For the text-containing cell, return its midpoint in [x, y] coordinate format. 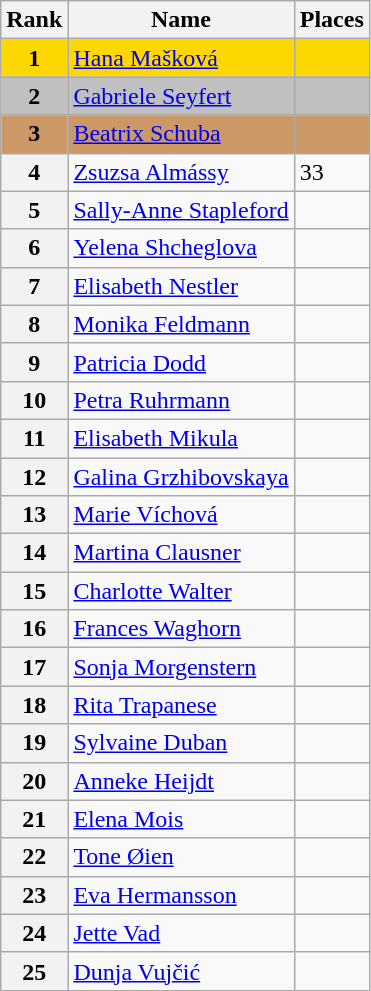
Beatrix Schuba [181, 134]
19 [34, 743]
1 [34, 58]
23 [34, 895]
Monika Feldmann [181, 324]
Rita Trapanese [181, 705]
Hana Mašková [181, 58]
Dunja Vujčić [181, 971]
5 [34, 210]
Martina Clausner [181, 553]
Rank [34, 20]
Elisabeth Mikula [181, 438]
24 [34, 933]
3 [34, 134]
Gabriele Seyfert [181, 96]
25 [34, 971]
Places [332, 20]
Zsuzsa Almássy [181, 172]
Sally-Anne Stapleford [181, 210]
Jette Vad [181, 933]
18 [34, 705]
Charlotte Walter [181, 591]
Sonja Morgenstern [181, 667]
Eva Hermansson [181, 895]
15 [34, 591]
8 [34, 324]
21 [34, 819]
11 [34, 438]
Galina Grzhibovskaya [181, 477]
Frances Waghorn [181, 629]
Yelena Shcheglova [181, 248]
22 [34, 857]
Marie Víchová [181, 515]
12 [34, 477]
Tone Øien [181, 857]
7 [34, 286]
Petra Ruhrmann [181, 400]
2 [34, 96]
16 [34, 629]
13 [34, 515]
Anneke Heijdt [181, 781]
Sylvaine Duban [181, 743]
9 [34, 362]
20 [34, 781]
Name [181, 20]
6 [34, 248]
Elisabeth Nestler [181, 286]
17 [34, 667]
4 [34, 172]
14 [34, 553]
Patricia Dodd [181, 362]
Elena Mois [181, 819]
10 [34, 400]
33 [332, 172]
